Output the (x, y) coordinate of the center of the cell containing the given text.  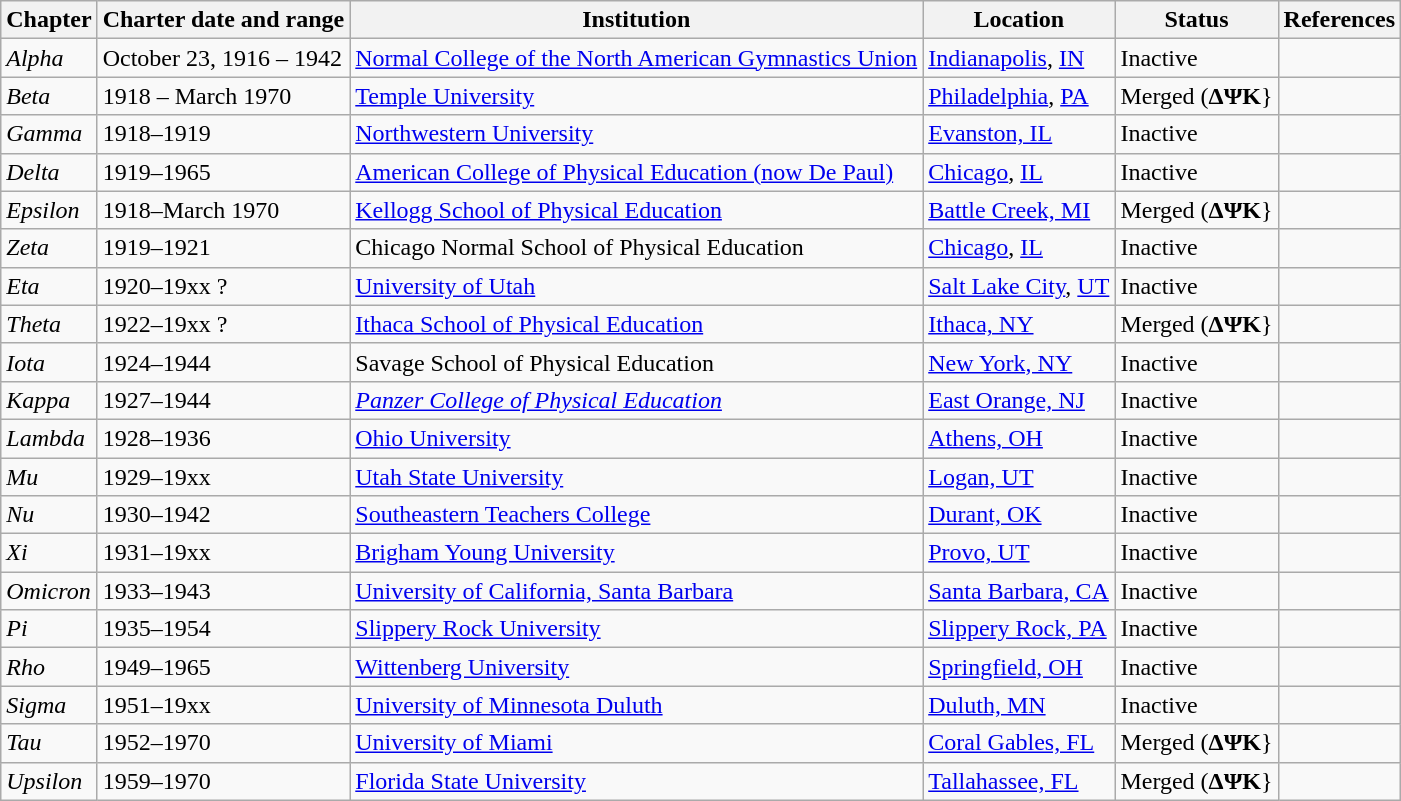
Alpha (49, 58)
Utah State University (636, 477)
Kellogg School of Physical Education (636, 210)
Normal College of the North American Gymnastics Union (636, 58)
Lambda (49, 438)
Florida State University (636, 781)
1919–1965 (224, 172)
University of California, Santa Barbara (636, 591)
1931–19xx (224, 553)
Theta (49, 324)
New York, NY (1019, 362)
Indianapolis, IN (1019, 58)
Nu (49, 515)
Brigham Young University (636, 553)
1922–19xx ? (224, 324)
Northwestern University (636, 134)
Gamma (49, 134)
1933–1943 (224, 591)
1935–1954 (224, 629)
Zeta (49, 248)
October 23, 1916 – 1942 (224, 58)
1951–19xx (224, 705)
1920–19xx ? (224, 286)
Status (1196, 20)
Provo, UT (1019, 553)
Delta (49, 172)
Eta (49, 286)
American College of Physical Education (now De Paul) (636, 172)
1949–1965 (224, 667)
Rho (49, 667)
Tallahassee, FL (1019, 781)
University of Minnesota Duluth (636, 705)
1924–1944 (224, 362)
1930–1942 (224, 515)
Duluth, MN (1019, 705)
Charter date and range (224, 20)
Sigma (49, 705)
Upsilon (49, 781)
1918–1919 (224, 134)
Battle Creek, MI (1019, 210)
Ohio University (636, 438)
1928–1936 (224, 438)
Philadelphia, PA (1019, 96)
Epsilon (49, 210)
Ithaca School of Physical Education (636, 324)
Institution (636, 20)
Slippery Rock, PA (1019, 629)
Savage School of Physical Education (636, 362)
University of Miami (636, 743)
1959–1970 (224, 781)
Omicron (49, 591)
Evanston, IL (1019, 134)
1918–March 1970 (224, 210)
Southeastern Teachers College (636, 515)
References (1340, 20)
Pi (49, 629)
Athens, OH (1019, 438)
Beta (49, 96)
Santa Barbara, CA (1019, 591)
1919–1921 (224, 248)
Salt Lake City, UT (1019, 286)
Chapter (49, 20)
Kappa (49, 400)
University of Utah (636, 286)
Springfield, OH (1019, 667)
1918 – March 1970 (224, 96)
Xi (49, 553)
Chicago Normal School of Physical Education (636, 248)
1952–1970 (224, 743)
Tau (49, 743)
Durant, OK (1019, 515)
Iota (49, 362)
Mu (49, 477)
Ithaca, NY (1019, 324)
Logan, UT (1019, 477)
Slippery Rock University (636, 629)
1927–1944 (224, 400)
East Orange, NJ (1019, 400)
Wittenberg University (636, 667)
Location (1019, 20)
Panzer College of Physical Education (636, 400)
1929–19xx (224, 477)
Coral Gables, FL (1019, 743)
Temple University (636, 96)
